From the cell containing the given text, extract its center point as (x, y) coordinate. 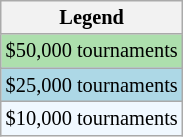
$10,000 tournaments (92, 118)
$50,000 tournaments (92, 51)
$25,000 tournaments (92, 85)
Legend (92, 17)
